From the cell containing the given text, extract its center point as (X, Y) coordinate. 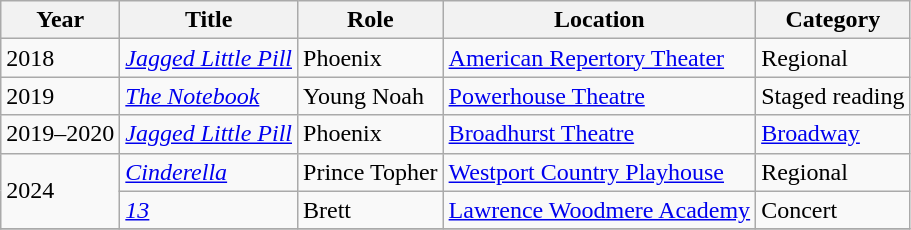
Broadhurst Theatre (600, 134)
Powerhouse Theatre (600, 96)
Location (600, 20)
Young Noah (371, 96)
2019–2020 (60, 134)
Staged reading (833, 96)
Title (209, 20)
Westport Country Playhouse (600, 172)
2019 (60, 96)
Category (833, 20)
The Notebook (209, 96)
Role (371, 20)
American Repertory Theater (600, 58)
13 (209, 210)
Concert (833, 210)
2024 (60, 191)
Lawrence Woodmere Academy (600, 210)
Cinderella (209, 172)
Prince Topher (371, 172)
Brett (371, 210)
2018 (60, 58)
Year (60, 20)
Broadway (833, 134)
